Return the [x, y] coordinate for the center point of the cell that contains the specified text.  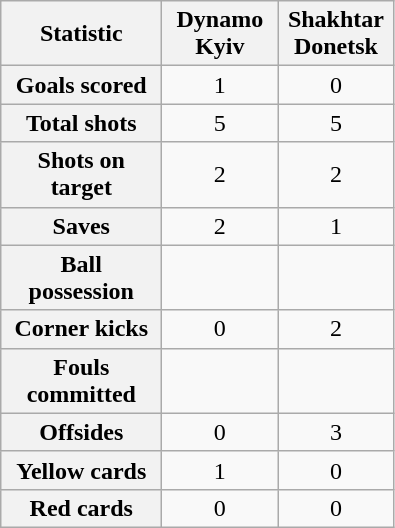
Fouls committed [82, 380]
Dynamo Kyiv [220, 34]
3 [336, 432]
Total shots [82, 123]
Red cards [82, 508]
Ball possession [82, 278]
Yellow cards [82, 470]
Shakhtar Donetsk [336, 34]
Saves [82, 226]
Offsides [82, 432]
Goals scored [82, 85]
Statistic [82, 34]
Shots on target [82, 174]
Corner kicks [82, 329]
